Scan for the cell matching the given text and deliver its [X, Y] coordinate at center. 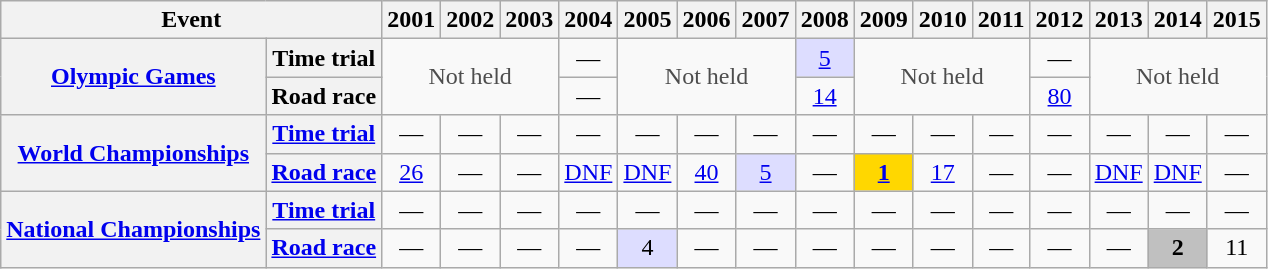
2004 [588, 20]
40 [706, 172]
2013 [1118, 20]
2003 [530, 20]
2002 [470, 20]
2011 [1001, 20]
2010 [942, 20]
2005 [648, 20]
11 [1236, 248]
2001 [412, 20]
Event [192, 20]
1 [884, 172]
4 [648, 248]
26 [412, 172]
World Championships [134, 153]
2008 [824, 20]
2 [1178, 248]
2007 [766, 20]
2015 [1236, 20]
2006 [706, 20]
17 [942, 172]
2014 [1178, 20]
14 [824, 96]
2009 [884, 20]
80 [1060, 96]
National Championships [134, 229]
Olympic Games [134, 77]
2012 [1060, 20]
